Find where the given text appears and provide that cell's center as (x, y) coordinate. 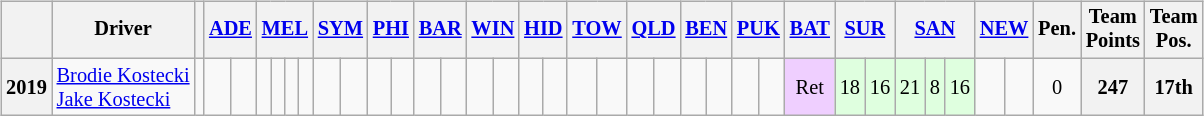
MEL (285, 30)
0 (1057, 87)
QLD (654, 30)
8 (935, 87)
2019 (26, 87)
17th (1174, 87)
TeamPoints (1113, 30)
SUR (865, 30)
WIN (494, 30)
PUK (758, 30)
BAT (810, 30)
247 (1113, 87)
NEW (1004, 30)
HID (543, 30)
SAN (935, 30)
TeamPos. (1174, 30)
21 (910, 87)
Brodie Kostecki Jake Kostecki (124, 87)
Ret (810, 87)
ADE (230, 30)
18 (850, 87)
Pen. (1057, 30)
PHI (391, 30)
Driver (124, 30)
BAR (440, 30)
SYM (340, 30)
TOW (596, 30)
BEN (706, 30)
